For the text-containing cell, return its midpoint in [X, Y] coordinate format. 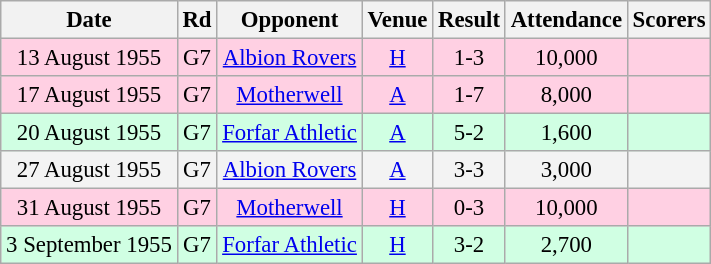
Scorers [669, 20]
3,000 [566, 170]
2,700 [566, 245]
3-3 [470, 170]
1,600 [566, 133]
Rd [197, 20]
Opponent [290, 20]
Result [470, 20]
1-7 [470, 95]
27 August 1955 [89, 170]
Venue [398, 20]
3 September 1955 [89, 245]
5-2 [470, 133]
Date [89, 20]
3-2 [470, 245]
0-3 [470, 208]
Attendance [566, 20]
1-3 [470, 58]
8,000 [566, 95]
20 August 1955 [89, 133]
17 August 1955 [89, 95]
13 August 1955 [89, 58]
31 August 1955 [89, 208]
